Pinpoint the cell where the given text exists, returning its [x, y] midpoint coordinate. 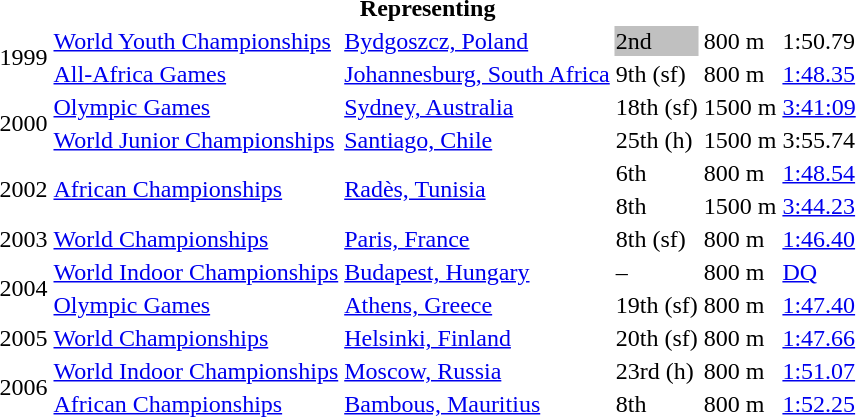
World Junior Championships [196, 140]
Sydney, Australia [478, 107]
20th (sf) [656, 338]
Radès, Tunisia [478, 190]
African Championships [196, 190]
18th (sf) [656, 107]
23rd (h) [656, 371]
6th [656, 173]
Bydgoszcz, Poland [478, 41]
2nd [656, 41]
Johannesburg, South Africa [478, 74]
Helsinki, Finland [478, 338]
Santiago, Chile [478, 140]
8th [656, 206]
25th (h) [656, 140]
All-Africa Games [196, 74]
Budapest, Hungary [478, 272]
Moscow, Russia [478, 371]
9th (sf) [656, 74]
– [656, 272]
World Youth Championships [196, 41]
Athens, Greece [478, 305]
19th (sf) [656, 305]
8th (sf) [656, 239]
Paris, France [478, 239]
